For the text-containing cell, return its midpoint in (x, y) coordinate format. 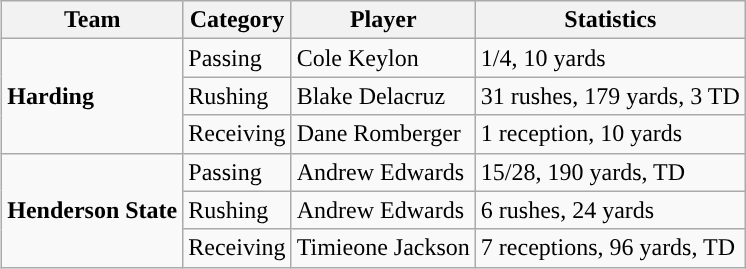
Statistics (610, 20)
Player (383, 20)
Henderson State (92, 210)
1/4, 10 yards (610, 58)
31 rushes, 179 yards, 3 TD (610, 96)
Blake Delacruz (383, 96)
Timieone Jackson (383, 248)
7 receptions, 96 yards, TD (610, 248)
Team (92, 20)
Cole Keylon (383, 58)
Dane Romberger (383, 134)
1 reception, 10 yards (610, 134)
15/28, 190 yards, TD (610, 172)
Harding (92, 96)
6 rushes, 24 yards (610, 210)
Category (237, 20)
